Capture the cell that displays the provided text and extract its [x, y] central coordinate. 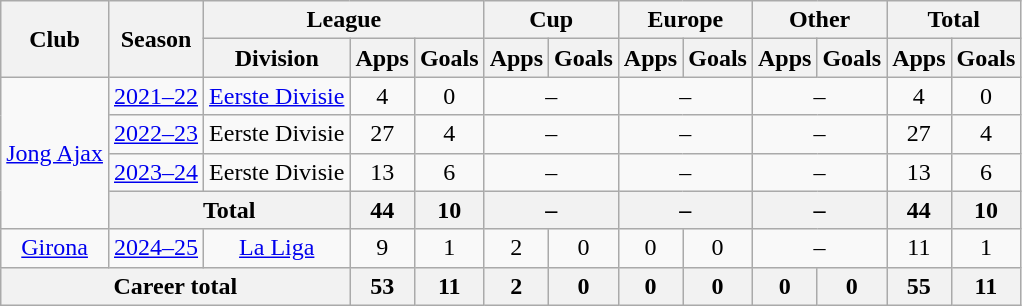
Girona [55, 248]
Season [156, 39]
2021–22 [156, 96]
Cup [551, 20]
2022–23 [156, 134]
La Liga [277, 248]
53 [382, 286]
Career total [176, 286]
55 [919, 286]
League [344, 20]
Jong Ajax [55, 153]
Division [277, 58]
Other [819, 20]
Europe [685, 20]
2023–24 [156, 172]
2024–25 [156, 248]
Club [55, 39]
9 [382, 248]
